Output the [X, Y] coordinate of the center of the cell containing the given text.  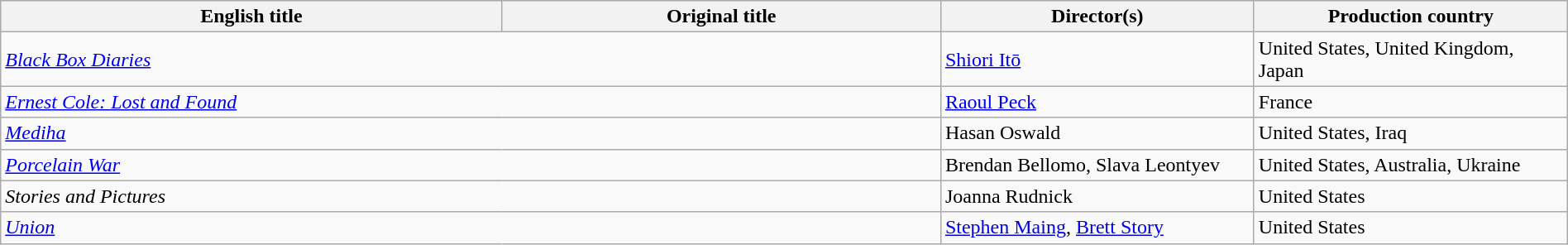
Joanna Rudnick [1097, 196]
Union [471, 228]
Black Box Diaries [471, 60]
United States, United Kingdom, Japan [1411, 60]
Director(s) [1097, 17]
Raoul Peck [1097, 102]
Hasan Oswald [1097, 133]
English title [251, 17]
United States, Australia, Ukraine [1411, 165]
United States, Iraq [1411, 133]
Brendan Bellomo, Slava Leontyev [1097, 165]
Production country [1411, 17]
Stories and Pictures [471, 196]
Shiori Itō [1097, 60]
Ernest Cole: Lost and Found [471, 102]
Original title [721, 17]
France [1411, 102]
Stephen Maing, Brett Story [1097, 228]
Mediha [471, 133]
Porcelain War [471, 165]
